Pinpoint the cell where the given text exists, returning its [x, y] midpoint coordinate. 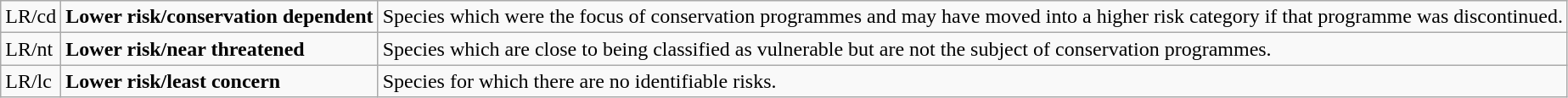
Lower risk/near threatened [219, 49]
LR/lc [31, 81]
LR/nt [31, 49]
Species which are close to being classified as vulnerable but are not the subject of conservation programmes. [973, 49]
LR/cd [31, 17]
Species which were the focus of conservation programmes and may have moved into a higher risk category if that programme was discontinued. [973, 17]
Lower risk/least concern [219, 81]
Lower risk/conservation dependent [219, 17]
Species for which there are no identifiable risks. [973, 81]
